Locate the cell with the specified text and output its (X, Y) center coordinate. 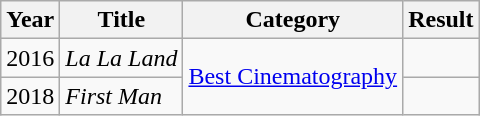
Result (441, 20)
Year (30, 20)
Title (122, 20)
2016 (30, 58)
La La Land (122, 58)
Category (293, 20)
Best Cinematography (293, 77)
2018 (30, 96)
First Man (122, 96)
